Provide the (x, y) coordinate of the cell's center where the given text is located.  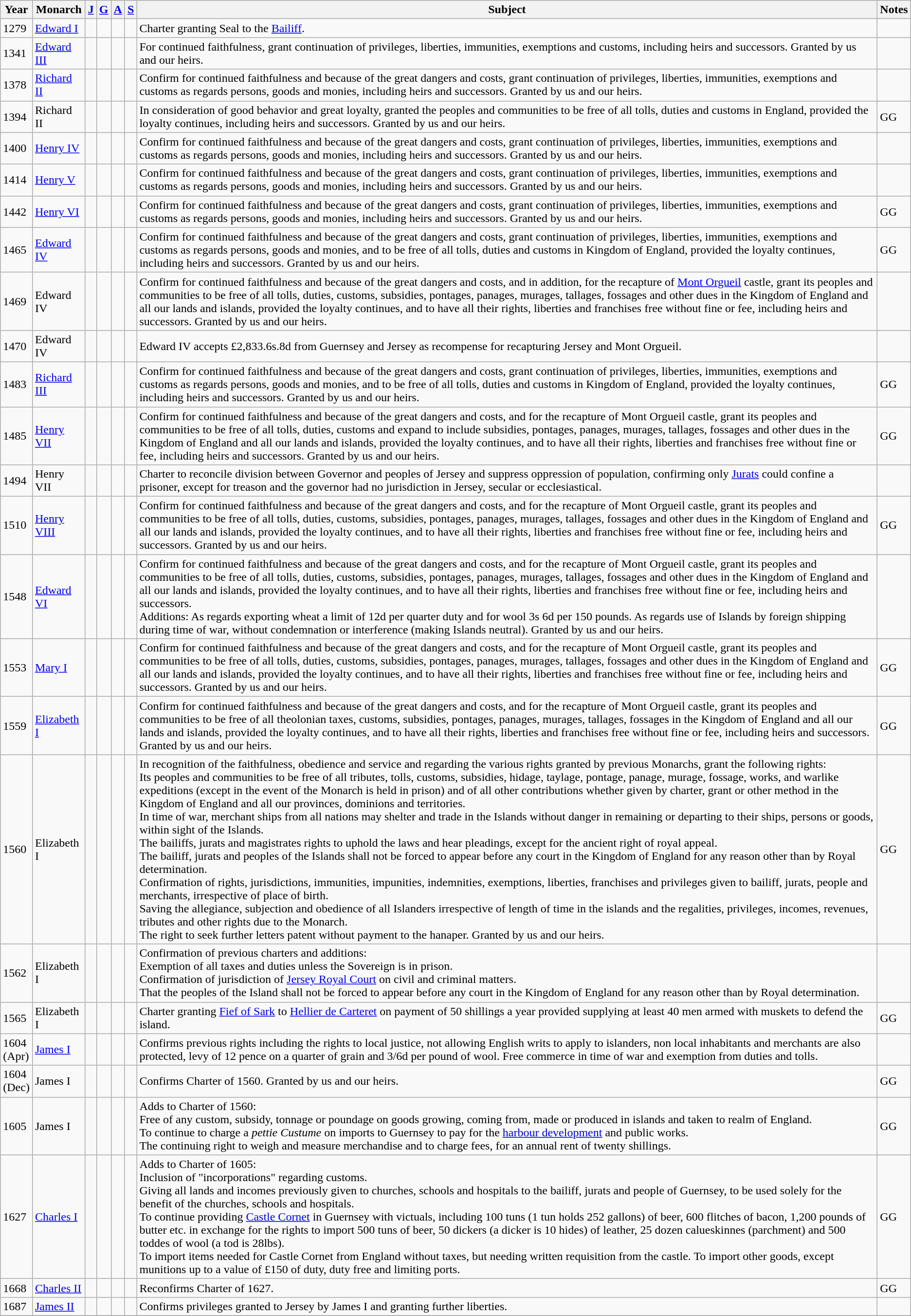
1279 (17, 28)
Monarch (58, 10)
Henry IV (58, 148)
1465 (17, 250)
Henry V (58, 180)
1378 (17, 85)
J (91, 10)
1604 (Apr) (17, 1050)
1442 (17, 211)
1559 (17, 725)
Henry VIII (58, 526)
1562 (17, 973)
Mary I (58, 668)
Richard III (58, 384)
Notes (894, 10)
1560 (17, 849)
1483 (17, 384)
Confirms Charter of 1560. Granted by us and our heirs. (507, 1081)
Edward IV accepts £2,833.6s.8d from Guernsey and Jersey as recompense for recapturing Jersey and Mont Orgueil. (507, 346)
Confirms privileges granted to Jersey by James I and granting further liberties. (507, 1306)
1469 (17, 301)
James II (58, 1306)
1394 (17, 117)
Edward III (58, 54)
1565 (17, 1018)
S (130, 10)
Charter granting Seal to the Bailiff. (507, 28)
A (118, 10)
1604 (Dec) (17, 1081)
Subject (507, 10)
Charles II (58, 1288)
1627 (17, 1217)
1668 (17, 1288)
1553 (17, 668)
1400 (17, 148)
Year (17, 10)
1548 (17, 597)
1485 (17, 436)
Edward I (58, 28)
Charles I (58, 1217)
1687 (17, 1306)
Reconfirms Charter of 1627. (507, 1288)
1494 (17, 481)
Henry VI (58, 211)
Edward VI (58, 597)
G (104, 10)
1470 (17, 346)
1605 (17, 1126)
1510 (17, 526)
1414 (17, 180)
1341 (17, 54)
